Output the (X, Y) coordinate of the center of the cell containing the given text.  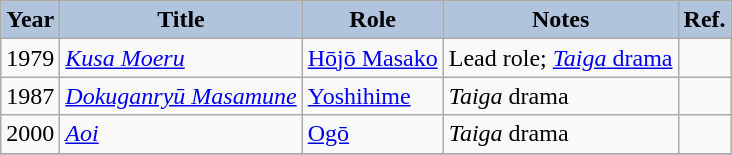
1987 (30, 96)
Kusa Moeru (181, 58)
1979 (30, 58)
Role (372, 20)
Ogō (372, 134)
Yoshihime (372, 96)
Notes (560, 20)
Hōjō Masako (372, 58)
Dokuganryū Masamune (181, 96)
Lead role; Taiga drama (560, 58)
Year (30, 20)
Aoi (181, 134)
Title (181, 20)
2000 (30, 134)
Ref. (704, 20)
